Locate the cell with the specified text and output its [x, y] center coordinate. 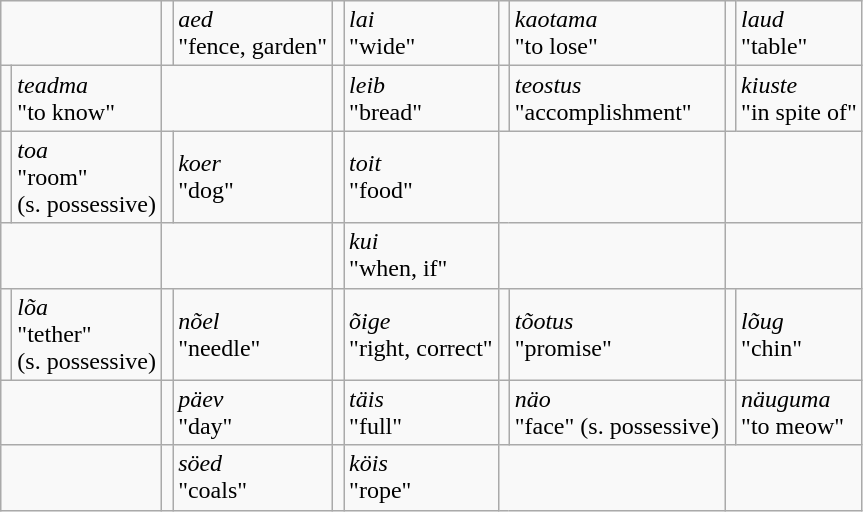
söed"coals" [253, 478]
kaotama"to lose" [616, 34]
leib"bread" [422, 98]
lõa"tether"(s. possessive) [87, 334]
tõotus"promise" [616, 334]
lai"wide" [422, 34]
koer"dog" [253, 177]
teadma"to know" [87, 98]
köis"rope" [422, 478]
kiuste"in spite of" [800, 98]
päev"day" [253, 412]
aed"fence, garden" [253, 34]
kui"when, if" [422, 256]
nõel"needle" [253, 334]
teostus"accomplishment" [616, 98]
laud"table" [800, 34]
õige"right, correct" [422, 334]
täis"full" [422, 412]
toa"room"(s. possessive) [87, 177]
toit"food" [422, 177]
lõug"chin" [800, 334]
näo"face" (s. possessive) [616, 412]
näuguma"to meow" [800, 412]
